Output the [X, Y] coordinate of the center of the cell containing the given text.  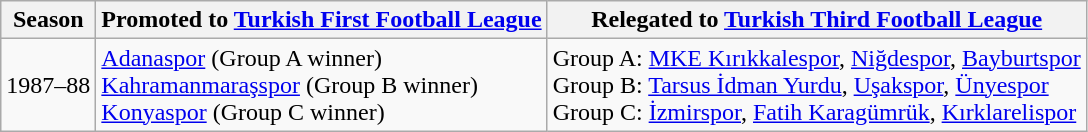
Adanaspor (Group A winner)Kahramanmaraşspor (Group B winner)Konyaspor (Group C winner) [322, 85]
1987–88 [48, 85]
Promoted to Turkish First Football League [322, 20]
Relegated to Turkish Third Football League [816, 20]
Group A: MKE Kırıkkalespor, Niğdespor, BayburtsporGroup B: Tarsus İdman Yurdu, Uşakspor, ÜnyesporGroup C: İzmirspor, Fatih Karagümrük, Kırklarelispor [816, 85]
Season [48, 20]
